Search for the cell housing the specified text and yield its [x, y] center coordinate. 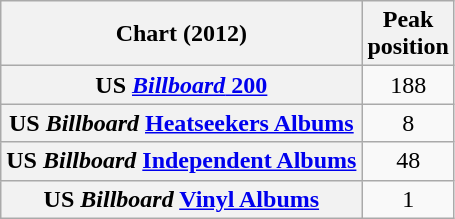
Peak position [408, 34]
US Billboard Heatseekers Albums [182, 123]
188 [408, 85]
US Billboard Independent Albums [182, 161]
US Billboard Vinyl Albums [182, 199]
US Billboard 200 [182, 85]
48 [408, 161]
1 [408, 199]
8 [408, 123]
Chart (2012) [182, 34]
